Output the [x, y] coordinate of the center of the cell containing the given text.  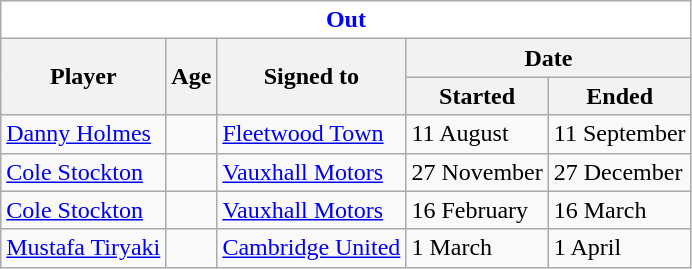
Started [477, 96]
Cambridge United [312, 248]
Signed to [312, 77]
Mustafa Tiryaki [84, 248]
27 November [477, 172]
16 March [620, 210]
27 December [620, 172]
Age [192, 77]
1 April [620, 248]
Out [346, 20]
11 August [477, 134]
16 February [477, 210]
Player [84, 77]
Ended [620, 96]
Fleetwood Town [312, 134]
Date [548, 58]
Danny Holmes [84, 134]
11 September [620, 134]
1 March [477, 248]
